Determine the [x, y] coordinate at the center of the cell enclosing the given text.  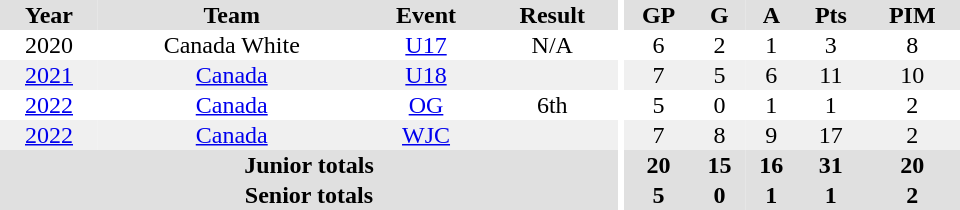
Canada White [232, 45]
2021 [49, 75]
N/A [552, 45]
WJC [426, 135]
U18 [426, 75]
11 [830, 75]
6th [552, 105]
3 [830, 45]
Event [426, 15]
17 [830, 135]
OG [426, 105]
Senior totals [309, 195]
10 [912, 75]
2020 [49, 45]
Result [552, 15]
9 [771, 135]
Pts [830, 15]
16 [771, 165]
U17 [426, 45]
15 [719, 165]
Junior totals [309, 165]
A [771, 15]
Year [49, 15]
31 [830, 165]
PIM [912, 15]
G [719, 15]
Team [232, 15]
GP [659, 15]
